From the cell containing the given text, extract its center point as (X, Y) coordinate. 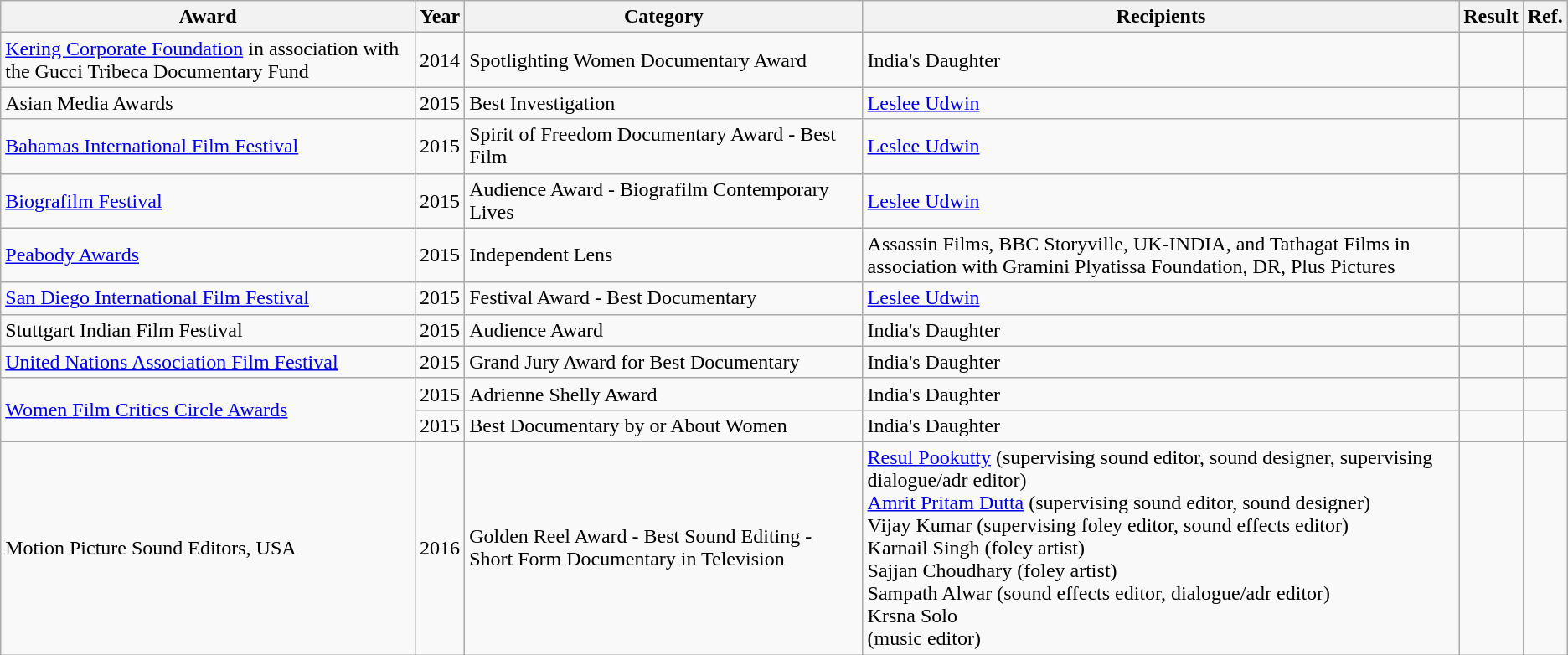
Spotlighting Women Documentary Award (663, 60)
Audience Award - Biografilm Contemporary Lives (663, 201)
Ref. (1545, 17)
Category (663, 17)
Bahamas International Film Festival (208, 146)
Adrienne Shelly Award (663, 394)
Biografilm Festival (208, 201)
Best Documentary by or About Women (663, 425)
Spirit of Freedom Documentary Award - Best Film (663, 146)
Audience Award (663, 330)
Grand Jury Award for Best Documentary (663, 362)
San Diego International Film Festival (208, 298)
Festival Award - Best Documentary (663, 298)
Year (441, 17)
Women Film Critics Circle Awards (208, 410)
Stuttgart Indian Film Festival (208, 330)
Result (1491, 17)
Award (208, 17)
2016 (441, 548)
Recipients (1161, 17)
Asian Media Awards (208, 103)
Motion Picture Sound Editors, USA (208, 548)
Assassin Films, BBC Storyville, UK-INDIA, and Tathagat Films in association with Gramini Plyatissa Foundation, DR, Plus Pictures (1161, 255)
Independent Lens (663, 255)
Best Investigation (663, 103)
Kering Corporate Foundation in association with the Gucci Tribeca Documentary Fund (208, 60)
United Nations Association Film Festival (208, 362)
Golden Reel Award - Best Sound Editing - Short Form Documentary in Television (663, 548)
Peabody Awards (208, 255)
2014 (441, 60)
